Determine the (X, Y) coordinate at the center of the cell enclosing the given text.  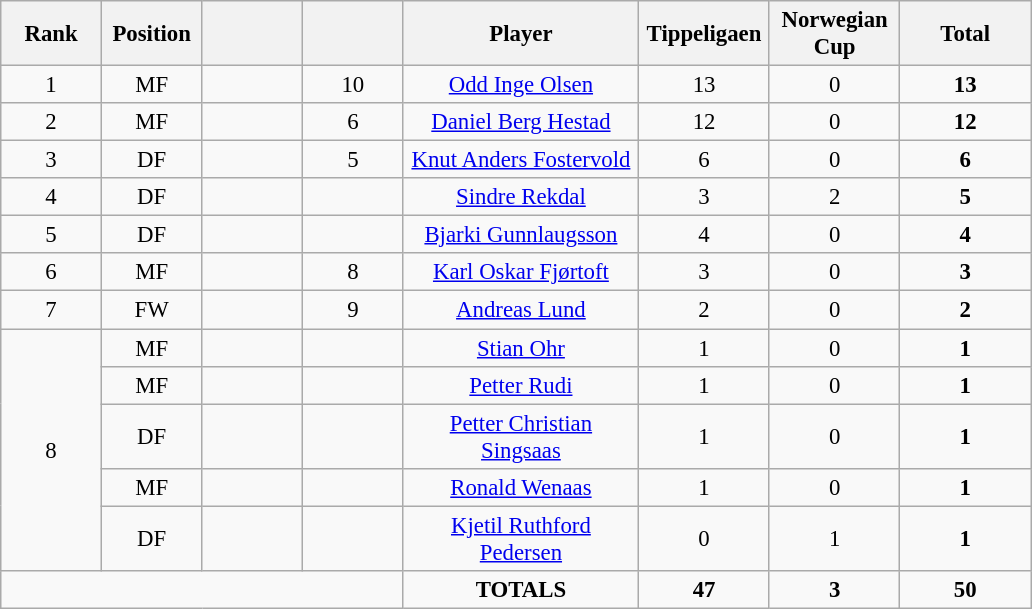
Karl Oskar Fjørtoft (521, 273)
Petter Christian Singsaas (521, 436)
50 (966, 590)
Knut Anders Fostervold (521, 160)
Player (521, 34)
10 (354, 85)
Odd Inge Olsen (521, 85)
Kjetil Ruthford Pedersen (521, 538)
Stian Ohr (521, 348)
Rank (52, 34)
7 (52, 310)
Ronald Wenaas (521, 487)
Position (152, 34)
47 (704, 590)
Bjarki Gunnlaugsson (521, 235)
Sindre Rekdal (521, 197)
TOTALS (521, 590)
Petter Rudi (521, 385)
9 (354, 310)
Daniel Berg Hestad (521, 122)
Tippeligaen (704, 34)
FW (152, 310)
Norwegian Cup (834, 34)
Total (966, 34)
Andreas Lund (521, 310)
